Capture the cell that displays the provided text and extract its [x, y] central coordinate. 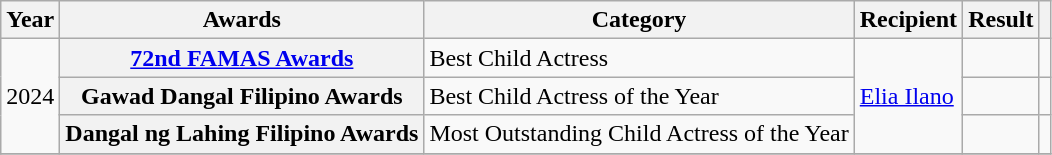
Awards [242, 20]
Gawad Dangal Filipino Awards [242, 96]
Elia Ilano [908, 96]
Result [1001, 20]
72nd FAMAS Awards [242, 58]
2024 [30, 96]
Category [639, 20]
Dangal ng Lahing Filipino Awards [242, 134]
Year [30, 20]
Recipient [908, 20]
Most Outstanding Child Actress of the Year [639, 134]
Best Child Actress of the Year [639, 96]
Best Child Actress [639, 58]
